Provide the [X, Y] coordinate of the cell's center where the given text is located.  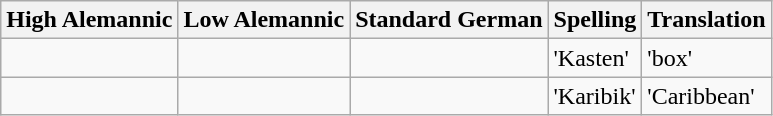
'box' [706, 58]
'Kasten' [595, 58]
Translation [706, 20]
High Alemannic [90, 20]
Low Alemannic [264, 20]
'Karibik' [595, 96]
Spelling [595, 20]
Standard German [449, 20]
'Caribbean' [706, 96]
